Output the [X, Y] coordinate of the center of the cell containing the given text.  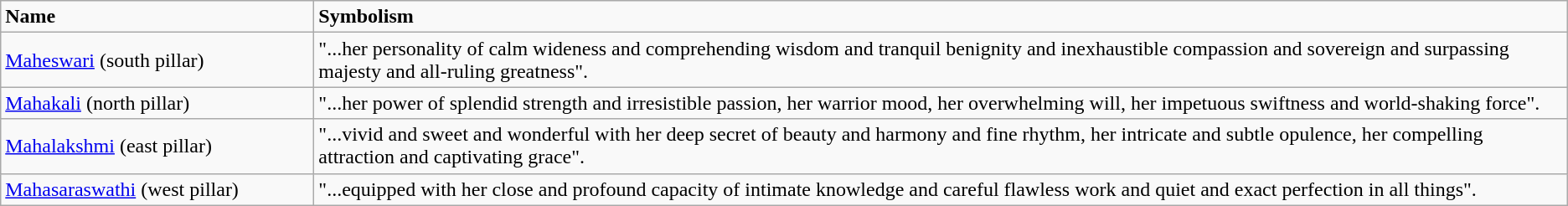
Mahakali (north pillar) [157, 103]
"...equipped with her close and profound capacity of intimate knowledge and careful flawless work and quiet and exact perfection in all things". [941, 189]
Mahasaraswathi (west pillar) [157, 189]
Name [157, 17]
Symbolism [941, 17]
Mahalakshmi (east pillar) [157, 146]
Maheswari (south pillar) [157, 60]
